Extract the (X, Y) coordinate from the center of the cell holding the provided text.  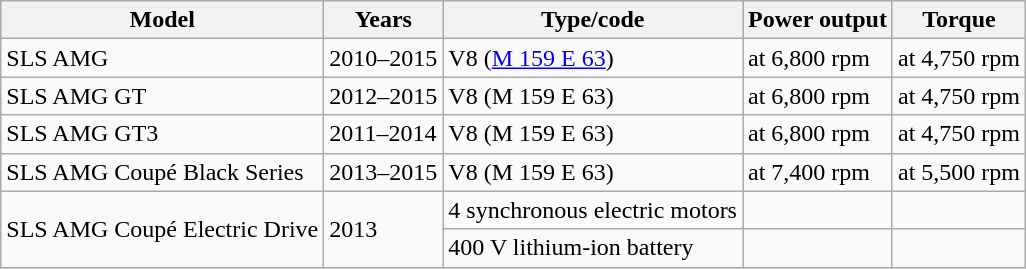
SLS AMG GT3 (162, 134)
Years (384, 20)
Type/code (593, 20)
SLS AMG Coupé Electric Drive (162, 229)
SLS AMG GT (162, 96)
2013 (384, 229)
2013–2015 (384, 172)
2011–2014 (384, 134)
Torque (958, 20)
400 V lithium-ion battery (593, 248)
at 7,400 rpm (817, 172)
2010–2015 (384, 58)
SLS AMG (162, 58)
Model (162, 20)
4 synchronous electric motors (593, 210)
2012–2015 (384, 96)
SLS AMG Coupé Black Series (162, 172)
at 5,500 rpm (958, 172)
Power output (817, 20)
